Identify which cell holds the provided text, then report its (X, Y) central coordinate. 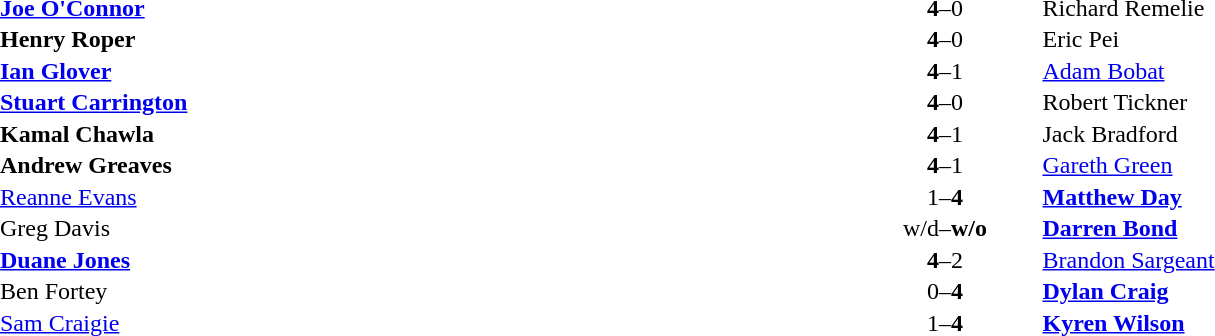
1–4 (944, 197)
0–4 (944, 291)
4–2 (944, 260)
w/d–w/o (944, 229)
